Identify which cell holds the provided text, then report its [X, Y] central coordinate. 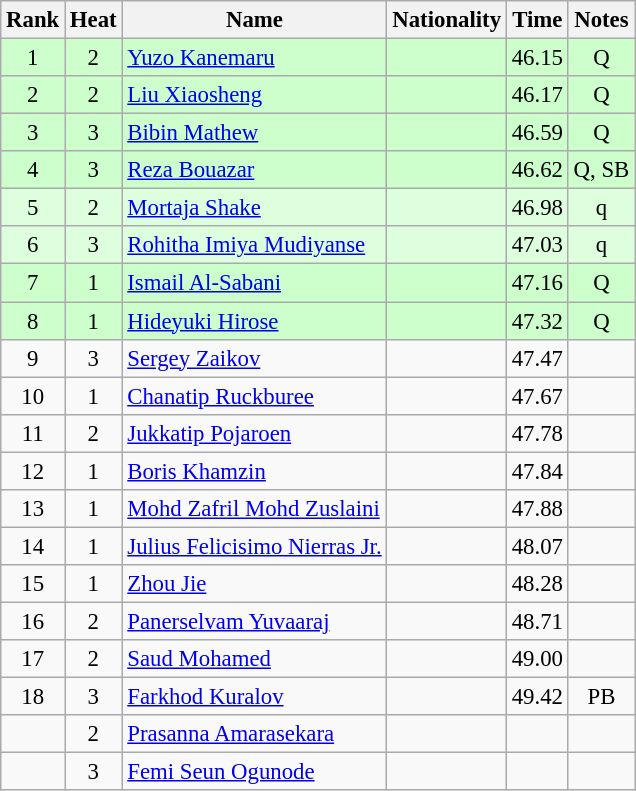
Zhou Jie [254, 584]
Boris Khamzin [254, 471]
46.59 [537, 133]
Hideyuki Hirose [254, 321]
49.00 [537, 659]
7 [33, 283]
Yuzo Kanemaru [254, 58]
49.42 [537, 697]
46.17 [537, 95]
46.62 [537, 170]
47.84 [537, 471]
Jukkatip Pojaroen [254, 433]
46.15 [537, 58]
Mohd Zafril Mohd Zuslaini [254, 509]
47.16 [537, 283]
Farkhod Kuralov [254, 697]
4 [33, 170]
6 [33, 245]
17 [33, 659]
47.47 [537, 358]
Name [254, 20]
Femi Seun Ogunode [254, 772]
48.28 [537, 584]
Bibin Mathew [254, 133]
Q, SB [601, 170]
10 [33, 396]
Reza Bouazar [254, 170]
47.78 [537, 433]
12 [33, 471]
Heat [94, 20]
Time [537, 20]
13 [33, 509]
48.71 [537, 621]
15 [33, 584]
18 [33, 697]
5 [33, 208]
Notes [601, 20]
Chanatip Ruckburee [254, 396]
Rohitha Imiya Mudiyanse [254, 245]
Ismail Al-Sabani [254, 283]
Sergey Zaikov [254, 358]
PB [601, 697]
47.88 [537, 509]
8 [33, 321]
Saud Mohamed [254, 659]
Nationality [446, 20]
Panerselvam Yuvaaraj [254, 621]
9 [33, 358]
47.03 [537, 245]
16 [33, 621]
Mortaja Shake [254, 208]
11 [33, 433]
Liu Xiaosheng [254, 95]
47.32 [537, 321]
14 [33, 546]
47.67 [537, 396]
46.98 [537, 208]
Rank [33, 20]
Prasanna Amarasekara [254, 734]
Julius Felicisimo Nierras Jr. [254, 546]
48.07 [537, 546]
